From the cell containing the given text, extract its center point as [x, y] coordinate. 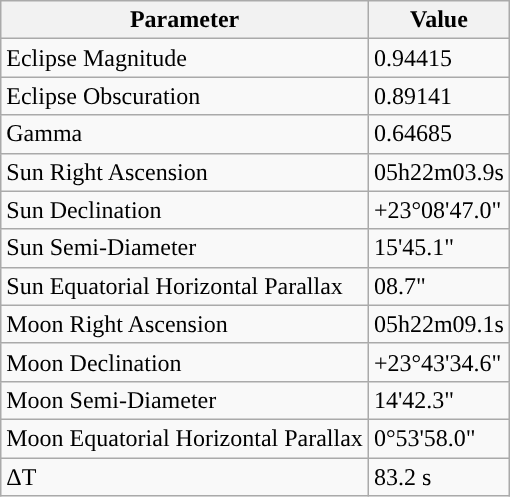
+23°43'34.6" [438, 362]
Sun Right Ascension [185, 172]
Moon Right Ascension [185, 324]
+23°08'47.0" [438, 210]
Sun Equatorial Horizontal Parallax [185, 286]
83.2 s [438, 477]
08.7" [438, 286]
Sun Semi-Diameter [185, 248]
14'42.3" [438, 400]
Value [438, 20]
05h22m09.1s [438, 324]
ΔT [185, 477]
Sun Declination [185, 210]
Parameter [185, 20]
15'45.1" [438, 248]
Moon Declination [185, 362]
0°53'58.0" [438, 438]
Moon Equatorial Horizontal Parallax [185, 438]
Moon Semi-Diameter [185, 400]
0.64685 [438, 134]
Eclipse Obscuration [185, 96]
Gamma [185, 134]
05h22m03.9s [438, 172]
0.89141 [438, 96]
Eclipse Magnitude [185, 58]
0.94415 [438, 58]
